Extract the (X, Y) coordinate from the center of the cell holding the provided text.  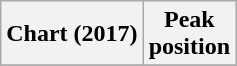
Chart (2017) (72, 34)
Peakposition (189, 34)
